Detect which cell encompasses the target text, then output its [X, Y] center coordinate. 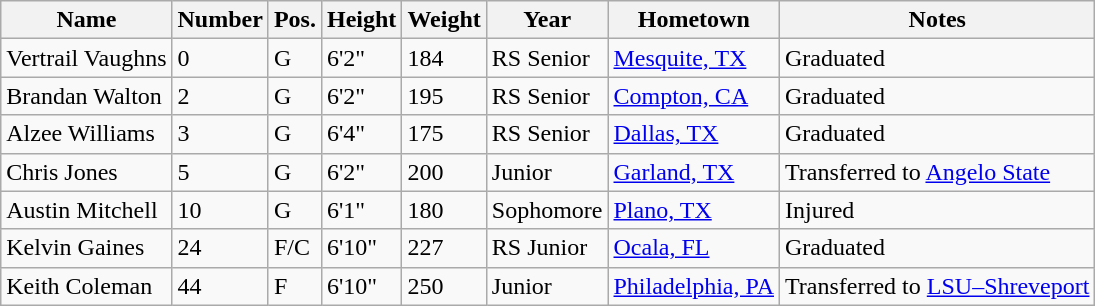
Brandan Walton [86, 96]
Notes [938, 20]
Name [86, 20]
Vertrail Vaughns [86, 58]
Austin Mitchell [86, 210]
2 [220, 96]
5 [220, 172]
F [294, 286]
Hometown [694, 20]
Alzee Williams [86, 134]
Pos. [294, 20]
Keith Coleman [86, 286]
Weight [444, 20]
200 [444, 172]
24 [220, 248]
Sophomore [547, 210]
0 [220, 58]
RS Junior [547, 248]
Garland, TX [694, 172]
Dallas, TX [694, 134]
Injured [938, 210]
Plano, TX [694, 210]
F/C [294, 248]
Chris Jones [86, 172]
180 [444, 210]
Year [547, 20]
Ocala, FL [694, 248]
195 [444, 96]
184 [444, 58]
Kelvin Gaines [86, 248]
Transferred to LSU–Shreveport [938, 286]
10 [220, 210]
227 [444, 248]
Transferred to Angelo State [938, 172]
3 [220, 134]
175 [444, 134]
6'1" [361, 210]
Compton, CA [694, 96]
6'4" [361, 134]
Height [361, 20]
Philadelphia, PA [694, 286]
250 [444, 286]
Mesquite, TX [694, 58]
44 [220, 286]
Number [220, 20]
